Extract the (X, Y) coordinate from the center of the cell holding the provided text.  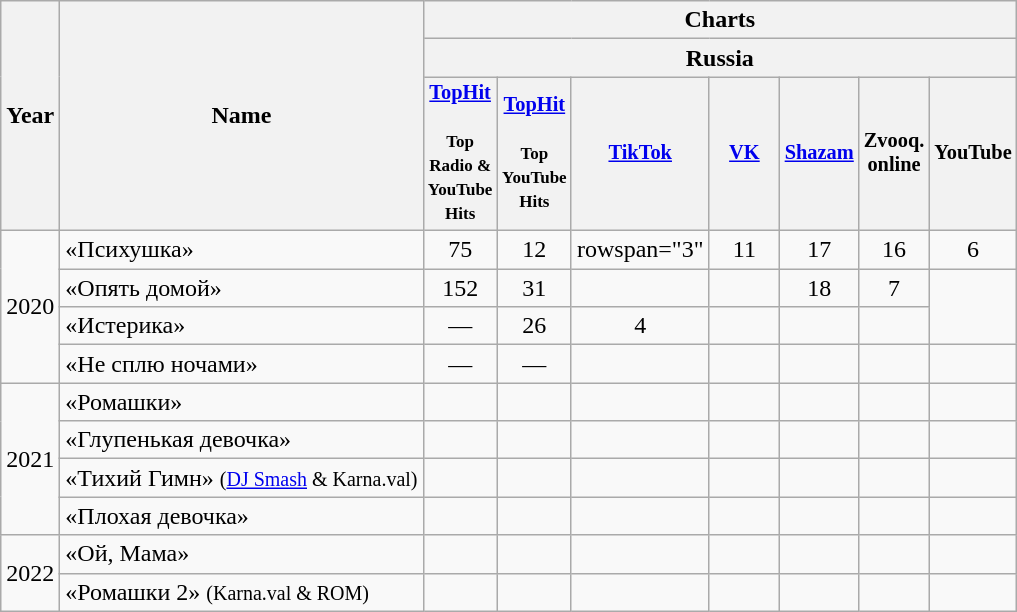
«Ромашки» (242, 402)
«Глупенькая девочка» (242, 440)
«Опять домой» (242, 288)
Russia (720, 58)
2020 (30, 307)
«Не сплю ночами» (242, 364)
TopHitTop Radio & YouTube Hits (460, 154)
TopHitTop YouTube Hits (534, 154)
Charts (720, 20)
11 (744, 250)
75 (460, 250)
«Плохая девочка» (242, 516)
VK (744, 154)
152 (460, 288)
6 (972, 250)
2022 (30, 573)
31 (534, 288)
Name (242, 116)
16 (894, 250)
rowspan="3" (640, 250)
Shazam (820, 154)
2021 (30, 459)
26 (534, 326)
YouTube (972, 154)
7 (894, 288)
4 (640, 326)
Zvooq.online (894, 154)
12 (534, 250)
18 (820, 288)
«Тихий Гимн» (DJ Smash & Karna.val) (242, 478)
TikTok (640, 154)
17 (820, 250)
«Психушка» (242, 250)
Year (30, 116)
«Ой, Мама» (242, 554)
«Истерика» (242, 326)
«Ромашки 2» (Karna.val & ROM) (242, 592)
